From the cell containing the given text, extract its center point as [x, y] coordinate. 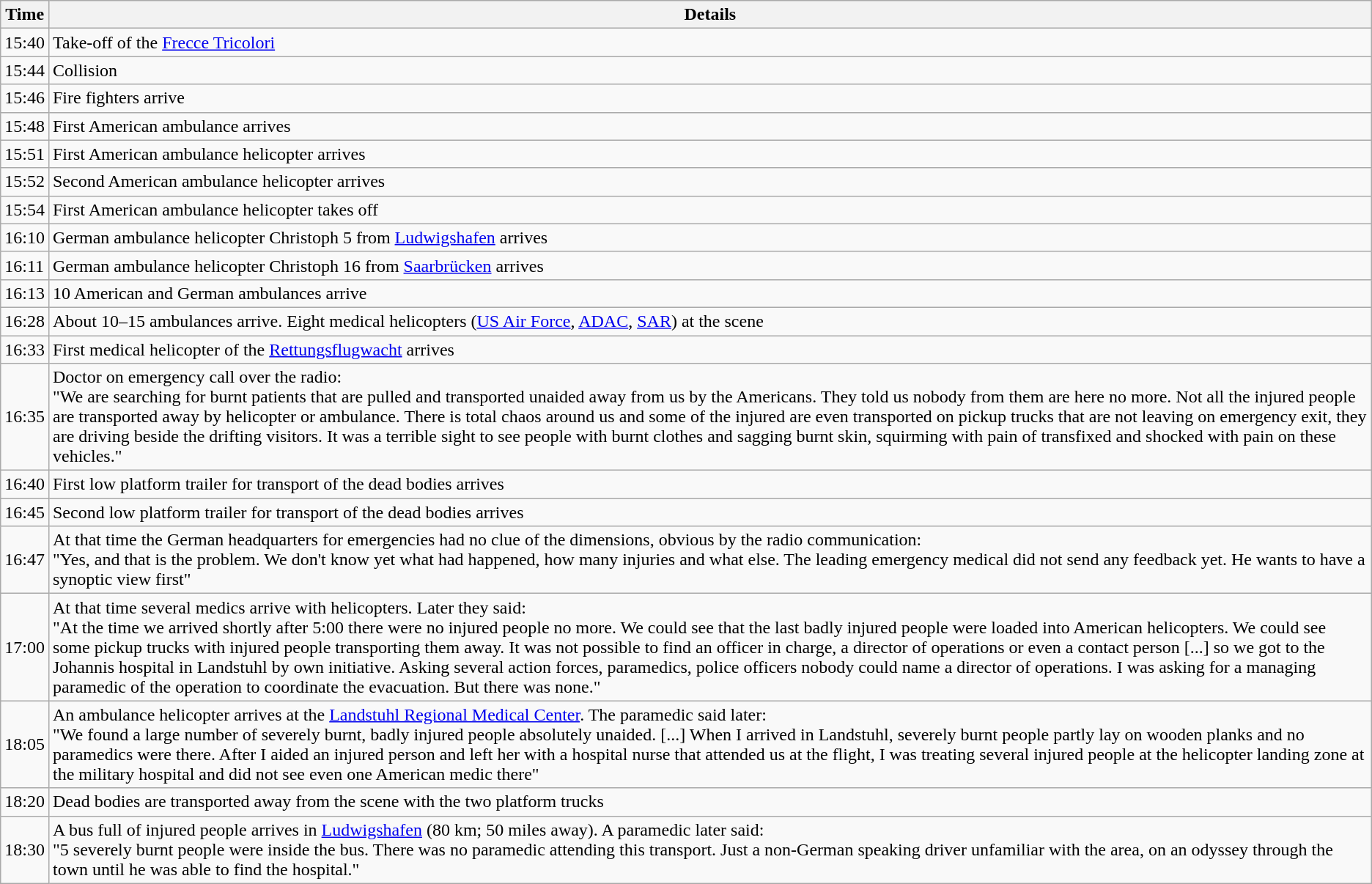
About 10–15 ambulances arrive. Eight medical helicopters (US Air Force, ADAC, SAR) at the scene [709, 321]
First medical helicopter of the Rettungsflugwacht arrives [709, 350]
15:54 [25, 210]
15:52 [25, 182]
16:13 [25, 293]
16:10 [25, 237]
16:33 [25, 350]
16:47 [25, 560]
First American ambulance helicopter takes off [709, 210]
Dead bodies are transported away from the scene with the two platform trucks [709, 802]
First American ambulance helicopter arrives [709, 154]
18:20 [25, 802]
18:30 [25, 850]
16:40 [25, 485]
15:48 [25, 126]
Details [709, 15]
16:35 [25, 417]
German ambulance helicopter Christoph 5 from Ludwigshafen arrives [709, 237]
18:05 [25, 745]
16:11 [25, 265]
Second low platform trailer for transport of the dead bodies arrives [709, 512]
Take-off of the Frecce Tricolori [709, 43]
Collision [709, 70]
Second American ambulance helicopter arrives [709, 182]
15:40 [25, 43]
17:00 [25, 647]
Fire fighters arrive [709, 98]
German ambulance helicopter Christoph 16 from Saarbrücken arrives [709, 265]
First low platform trailer for transport of the dead bodies arrives [709, 485]
16:45 [25, 512]
Time [25, 15]
First American ambulance arrives [709, 126]
15:46 [25, 98]
10 American and German ambulances arrive [709, 293]
16:28 [25, 321]
15:51 [25, 154]
15:44 [25, 70]
